Return the (x, y) coordinate for the center point of the cell that contains the specified text.  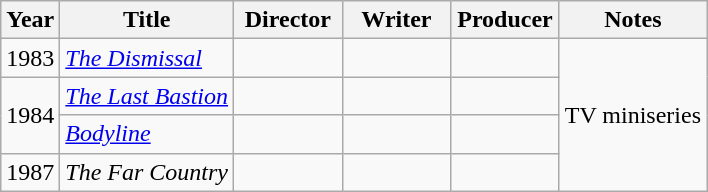
1987 (30, 172)
The Far Country (147, 172)
Writer (396, 20)
Notes (632, 20)
1984 (30, 115)
TV miniseries (632, 115)
1983 (30, 58)
The Dismissal (147, 58)
Year (30, 20)
The Last Bastion (147, 96)
Producer (506, 20)
Title (147, 20)
Bodyline (147, 134)
Director (288, 20)
